Search for the cell housing the specified text and yield its [X, Y] center coordinate. 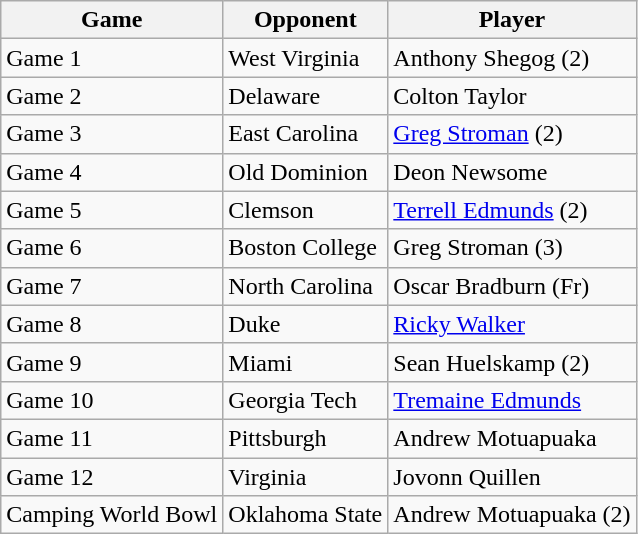
Deon Newsome [512, 172]
Jovonn Quillen [512, 477]
Duke [306, 324]
East Carolina [306, 134]
Tremaine Edmunds [512, 400]
West Virginia [306, 58]
Delaware [306, 96]
Clemson [306, 210]
Game [112, 20]
Game 12 [112, 477]
Opponent [306, 20]
Anthony Shegog (2) [512, 58]
Game 3 [112, 134]
Pittsburgh [306, 438]
Game 6 [112, 248]
Georgia Tech [306, 400]
Andrew Motuapuaka [512, 438]
Game 11 [112, 438]
Game 10 [112, 400]
Miami [306, 362]
Game 4 [112, 172]
Game 7 [112, 286]
Camping World Bowl [112, 515]
Old Dominion [306, 172]
Terrell Edmunds (2) [512, 210]
Greg Stroman (3) [512, 248]
Player [512, 20]
Boston College [306, 248]
Ricky Walker [512, 324]
Greg Stroman (2) [512, 134]
Game 5 [112, 210]
Game 2 [112, 96]
Game 9 [112, 362]
Sean Huelskamp (2) [512, 362]
Oklahoma State [306, 515]
North Carolina [306, 286]
Oscar Bradburn (Fr) [512, 286]
Colton Taylor [512, 96]
Game 8 [112, 324]
Andrew Motuapuaka (2) [512, 515]
Virginia [306, 477]
Game 1 [112, 58]
